For the text-containing cell, return its midpoint in [x, y] coordinate format. 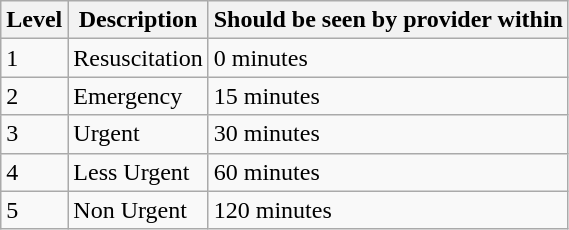
4 [34, 172]
1 [34, 58]
Resuscitation [138, 58]
0 minutes [388, 58]
Less Urgent [138, 172]
Emergency [138, 96]
5 [34, 210]
60 minutes [388, 172]
30 minutes [388, 134]
2 [34, 96]
3 [34, 134]
Non Urgent [138, 210]
Should be seen by provider within [388, 20]
Description [138, 20]
15 minutes [388, 96]
Level [34, 20]
120 minutes [388, 210]
Urgent [138, 134]
